Locate the cell with the specified text and output its [x, y] center coordinate. 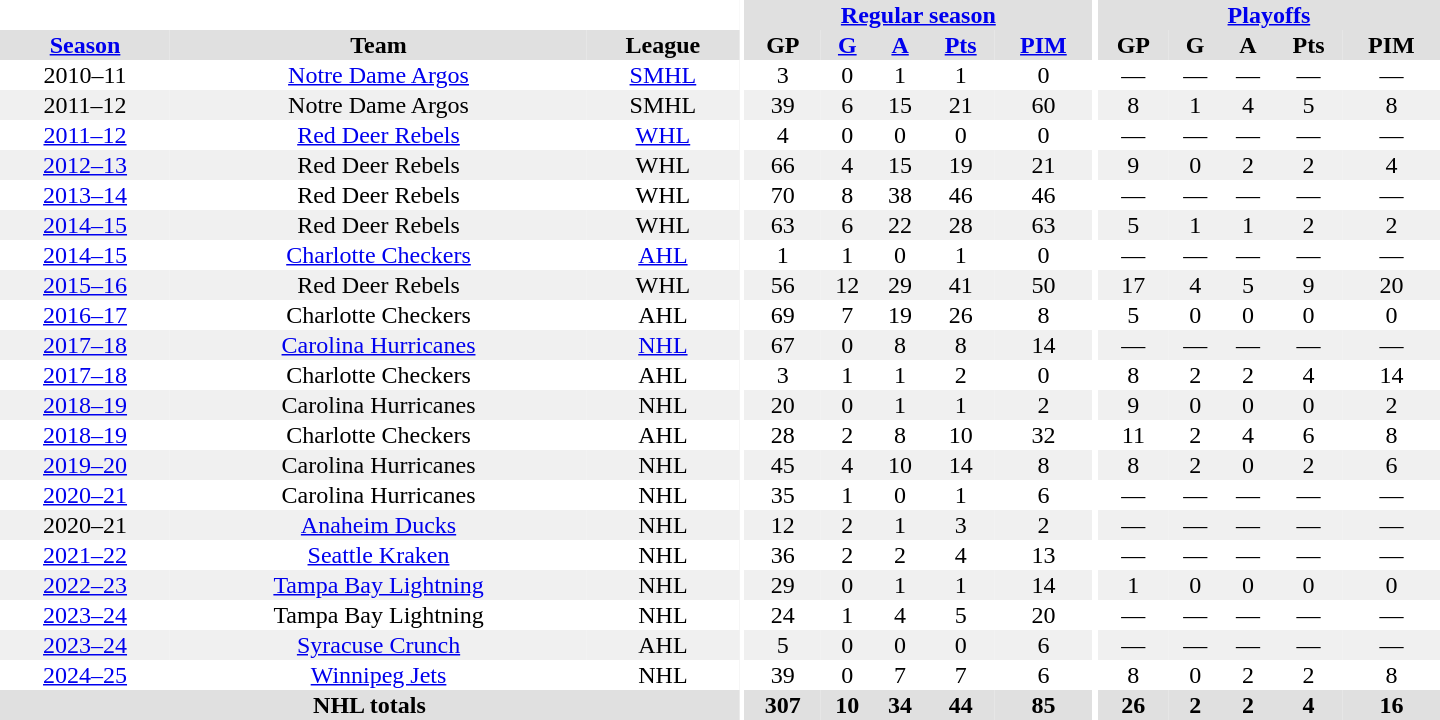
38 [900, 195]
Regular season [918, 15]
17 [1134, 285]
Playoffs [1269, 15]
2024–25 [85, 675]
2021–22 [85, 555]
2022–23 [85, 585]
41 [960, 285]
44 [960, 705]
69 [783, 315]
60 [1044, 105]
16 [1392, 705]
Winnipeg Jets [378, 675]
Season [85, 45]
85 [1044, 705]
50 [1044, 285]
67 [783, 345]
NHL totals [370, 705]
2016–17 [85, 315]
2012–13 [85, 165]
32 [1044, 435]
2015–16 [85, 285]
22 [900, 225]
34 [900, 705]
24 [783, 615]
13 [1044, 555]
307 [783, 705]
League [663, 45]
Syracuse Crunch [378, 645]
2013–14 [85, 195]
36 [783, 555]
56 [783, 285]
Team [378, 45]
2010–11 [85, 75]
70 [783, 195]
11 [1134, 435]
66 [783, 165]
2019–20 [85, 465]
Anaheim Ducks [378, 525]
Seattle Kraken [378, 555]
35 [783, 495]
45 [783, 465]
